Return the (X, Y) coordinate for the center point of the cell that contains the specified text.  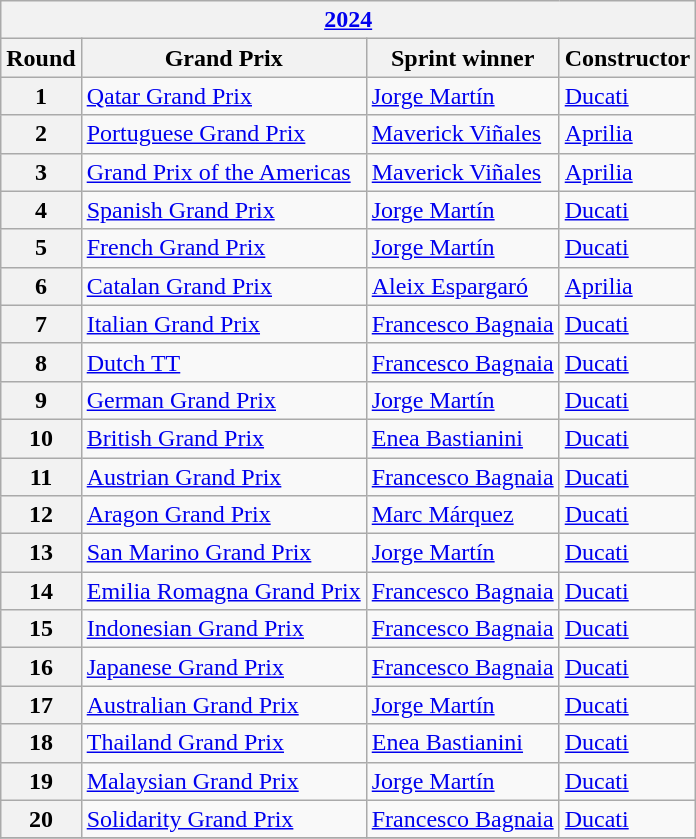
6 (41, 286)
Italian Grand Prix (224, 324)
Round (41, 58)
Indonesian Grand Prix (224, 629)
2024 (348, 20)
Sprint winner (462, 58)
11 (41, 477)
9 (41, 400)
Australian Grand Prix (224, 705)
Japanese Grand Prix (224, 667)
Portuguese Grand Prix (224, 134)
Qatar Grand Prix (224, 96)
Aragon Grand Prix (224, 515)
13 (41, 553)
10 (41, 438)
Marc Márquez (462, 515)
Solidarity Grand Prix (224, 819)
Thailand Grand Prix (224, 743)
Catalan Grand Prix (224, 286)
Aleix Espargaró (462, 286)
20 (41, 819)
5 (41, 248)
Malaysian Grand Prix (224, 781)
Grand Prix of the Americas (224, 172)
8 (41, 362)
2 (41, 134)
14 (41, 591)
British Grand Prix (224, 438)
Constructor (627, 58)
Spanish Grand Prix (224, 210)
17 (41, 705)
Emilia Romagna Grand Prix (224, 591)
16 (41, 667)
Grand Prix (224, 58)
1 (41, 96)
19 (41, 781)
3 (41, 172)
German Grand Prix (224, 400)
Dutch TT (224, 362)
12 (41, 515)
San Marino Grand Prix (224, 553)
15 (41, 629)
French Grand Prix (224, 248)
4 (41, 210)
7 (41, 324)
18 (41, 743)
Austrian Grand Prix (224, 477)
